Locate the cell with the specified text and output its [X, Y] center coordinate. 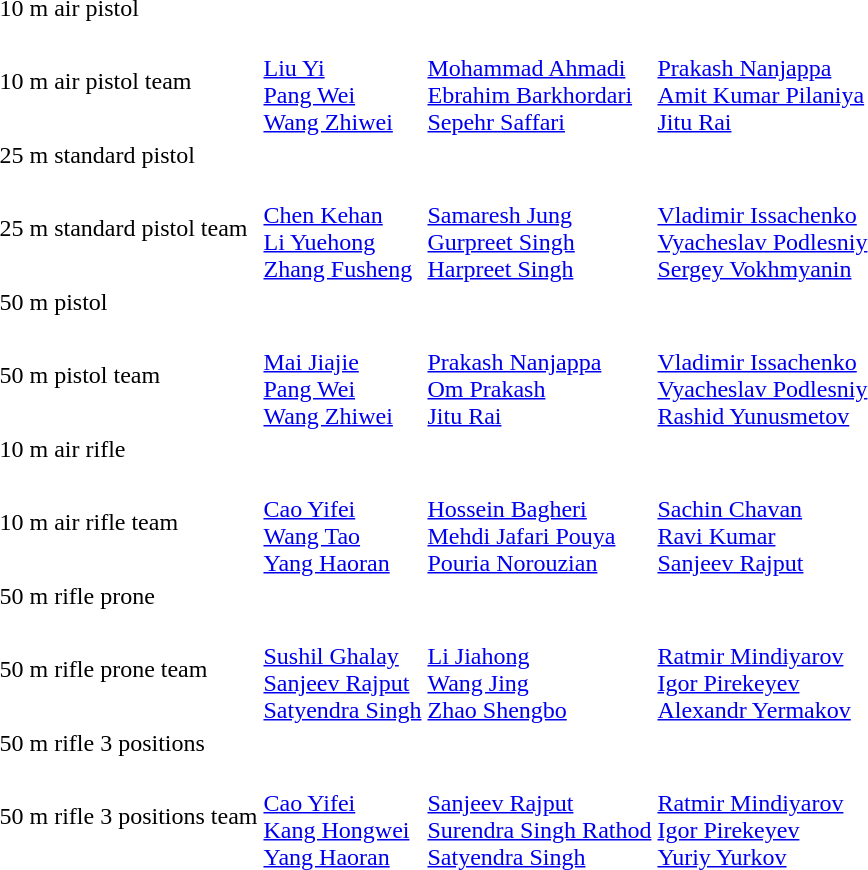
Mai JiajiePang WeiWang Zhiwei [342, 376]
Sushil GhalaySanjeev RajputSatyendra Singh [342, 670]
Liu YiPang WeiWang Zhiwei [342, 82]
Hossein BagheriMehdi Jafari PouyaPouria Norouzian [540, 522]
Samaresh JungGurpreet SinghHarpreet Singh [540, 228]
Mohammad AhmadiEbrahim BarkhordariSepehr Saffari [540, 82]
Li JiahongWang JingZhao Shengbo [540, 670]
Chen KehanLi YuehongZhang Fusheng [342, 228]
Prakash NanjappaOm PrakashJitu Rai [540, 376]
Cao YifeiWang TaoYang Haoran [342, 522]
